From the cell containing the given text, extract its center point as [x, y] coordinate. 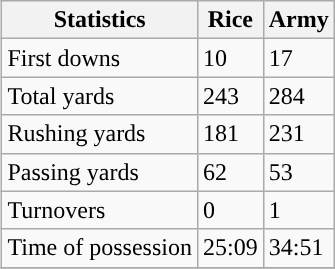
231 [298, 134]
Total yards [100, 96]
284 [298, 96]
0 [230, 210]
243 [230, 96]
10 [230, 58]
62 [230, 172]
Turnovers [100, 210]
17 [298, 58]
Passing yards [100, 172]
First downs [100, 58]
53 [298, 172]
25:09 [230, 248]
1 [298, 210]
Army [298, 20]
Rushing yards [100, 134]
181 [230, 134]
34:51 [298, 248]
Statistics [100, 20]
Time of possession [100, 248]
Rice [230, 20]
